Provide the [x, y] coordinate of the cell's center where the given text is located.  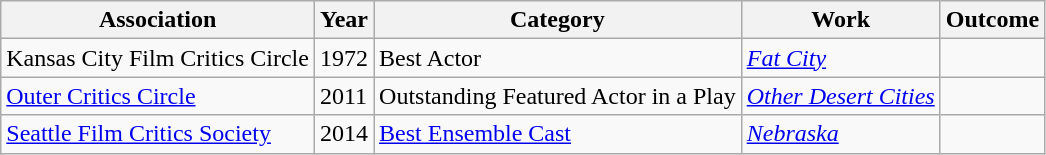
2011 [344, 96]
Nebraska [840, 134]
Outcome [992, 20]
Work [840, 20]
Other Desert Cities [840, 96]
2014 [344, 134]
Outstanding Featured Actor in a Play [558, 96]
Fat City [840, 58]
Best Ensemble Cast [558, 134]
Category [558, 20]
Seattle Film Critics Society [158, 134]
Best Actor [558, 58]
Kansas City Film Critics Circle [158, 58]
Outer Critics Circle [158, 96]
Year [344, 20]
1972 [344, 58]
Association [158, 20]
